From the cell containing the given text, extract its center point as [x, y] coordinate. 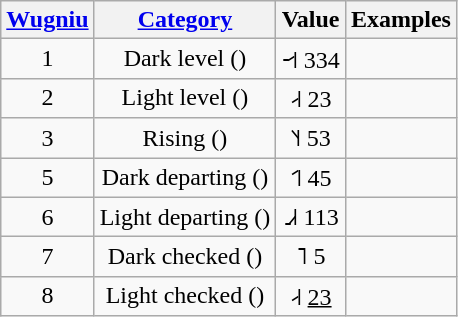
1 [48, 59]
˩˩˧ 113 [311, 217]
Light level () [185, 98]
Rising () [185, 138]
Category [185, 20]
Dark checked () [185, 257]
Dark departing () [185, 178]
˥ 5 [311, 257]
Wugniu [48, 20]
8 [48, 296]
Light checked () [185, 296]
3 [48, 138]
Examples [400, 20]
˥˧ 53 [311, 138]
˦˥ 45 [311, 178]
˧˧˦ 334 [311, 59]
Dark level () [185, 59]
Light departing () [185, 217]
2 [48, 98]
5 [48, 178]
6 [48, 217]
7 [48, 257]
Value [311, 20]
